Pinpoint the cell where the given text exists, returning its [X, Y] midpoint coordinate. 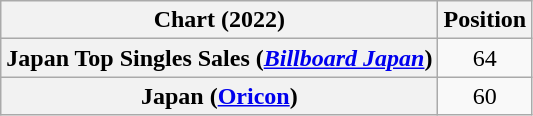
Japan (Oricon) [220, 96]
Position [485, 20]
64 [485, 58]
Chart (2022) [220, 20]
60 [485, 96]
Japan Top Singles Sales (Billboard Japan) [220, 58]
